Return the (x, y) coordinate for the center point of the cell that contains the specified text.  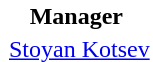
Manager (76, 16)
